Identify which cell holds the provided text, then report its (X, Y) central coordinate. 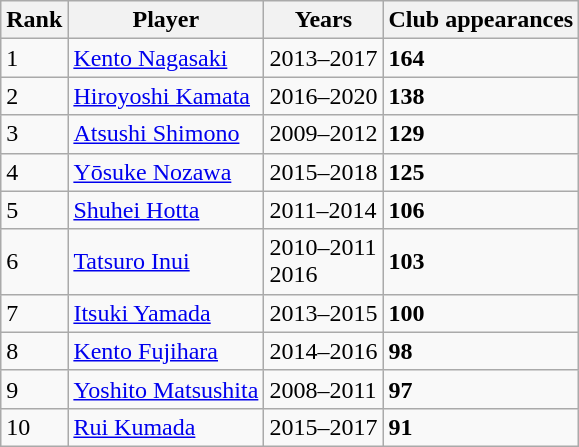
2008–2011 (324, 389)
Yoshito Matsushita (166, 389)
Itsuki Yamada (166, 313)
129 (481, 134)
164 (481, 58)
4 (34, 172)
Tatsuro Inui (166, 262)
Years (324, 20)
2015–2018 (324, 172)
98 (481, 351)
103 (481, 262)
Shuhei Hotta (166, 210)
97 (481, 389)
2015–2017 (324, 427)
8 (34, 351)
2016–2020 (324, 96)
Hiroyoshi Kamata (166, 96)
91 (481, 427)
Player (166, 20)
10 (34, 427)
100 (481, 313)
106 (481, 210)
Rui Kumada (166, 427)
1 (34, 58)
138 (481, 96)
Club appearances (481, 20)
2010–20112016 (324, 262)
6 (34, 262)
125 (481, 172)
2013–2017 (324, 58)
2 (34, 96)
2009–2012 (324, 134)
2011–2014 (324, 210)
Rank (34, 20)
7 (34, 313)
Kento Fujihara (166, 351)
Yōsuke Nozawa (166, 172)
2013–2015 (324, 313)
5 (34, 210)
2014–2016 (324, 351)
Atsushi Shimono (166, 134)
3 (34, 134)
9 (34, 389)
Kento Nagasaki (166, 58)
